Detect which cell encompasses the target text, then output its (X, Y) center coordinate. 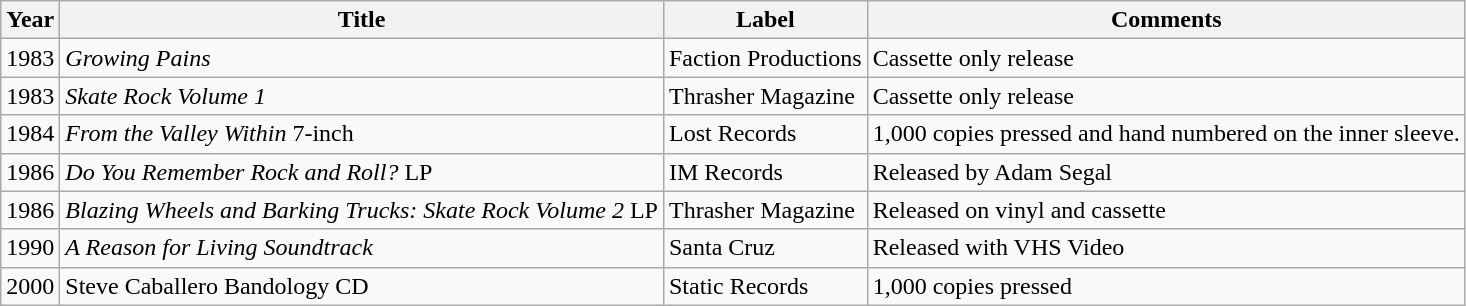
IM Records (765, 172)
1,000 copies pressed (1166, 286)
Santa Cruz (765, 248)
Released by Adam Segal (1166, 172)
Label (765, 20)
Comments (1166, 20)
Faction Productions (765, 58)
1984 (30, 134)
Blazing Wheels and Barking Trucks: Skate Rock Volume 2 LP (362, 210)
Released with VHS Video (1166, 248)
Static Records (765, 286)
Year (30, 20)
1,000 copies pressed and hand numbered on the inner sleeve. (1166, 134)
2000 (30, 286)
Released on vinyl and cassette (1166, 210)
From the Valley Within 7-inch (362, 134)
Title (362, 20)
Skate Rock Volume 1 (362, 96)
1990 (30, 248)
Do You Remember Rock and Roll? LP (362, 172)
Lost Records (765, 134)
Steve Caballero Bandology CD (362, 286)
A Reason for Living Soundtrack (362, 248)
Growing Pains (362, 58)
